Detect which cell encompasses the target text, then output its [X, Y] center coordinate. 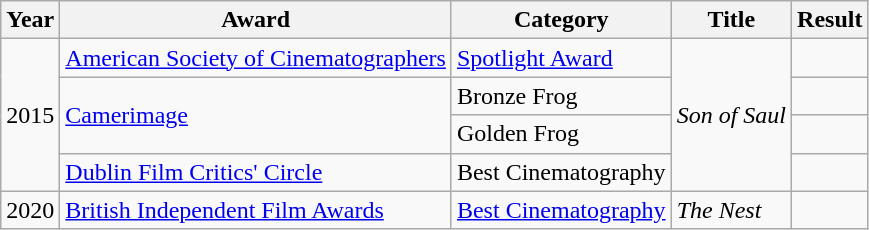
Year [30, 20]
Spotlight Award [561, 58]
The Nest [731, 210]
Title [731, 20]
Award [256, 20]
British Independent Film Awards [256, 210]
2015 [30, 115]
Dublin Film Critics' Circle [256, 172]
Camerimage [256, 115]
Bronze Frog [561, 96]
Category [561, 20]
Son of Saul [731, 115]
Result [830, 20]
American Society of Cinematographers [256, 58]
Golden Frog [561, 134]
2020 [30, 210]
